Output the (X, Y) coordinate of the center of the cell containing the given text.  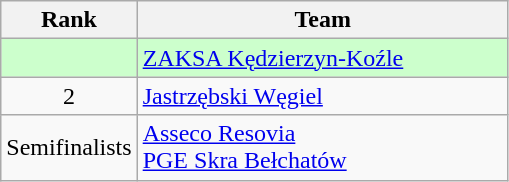
Rank (69, 20)
2 (69, 96)
Semifinalists (69, 148)
Asseco Resovia PGE Skra Bełchatów (322, 148)
ZAKSA Kędzierzyn-Koźle (322, 58)
Team (322, 20)
Jastrzębski Węgiel (322, 96)
